Determine the [x, y] coordinate at the center of the cell enclosing the given text.  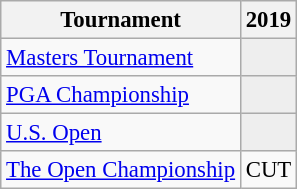
PGA Championship [121, 95]
U.S. Open [121, 133]
2019 [268, 20]
Masters Tournament [121, 58]
The Open Championship [121, 170]
CUT [268, 170]
Tournament [121, 20]
